Extract the (X, Y) coordinate from the center of the cell holding the provided text.  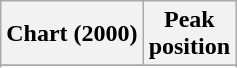
Peakposition (189, 34)
Chart (2000) (72, 34)
